Locate the cell with the specified text and output its (X, Y) center coordinate. 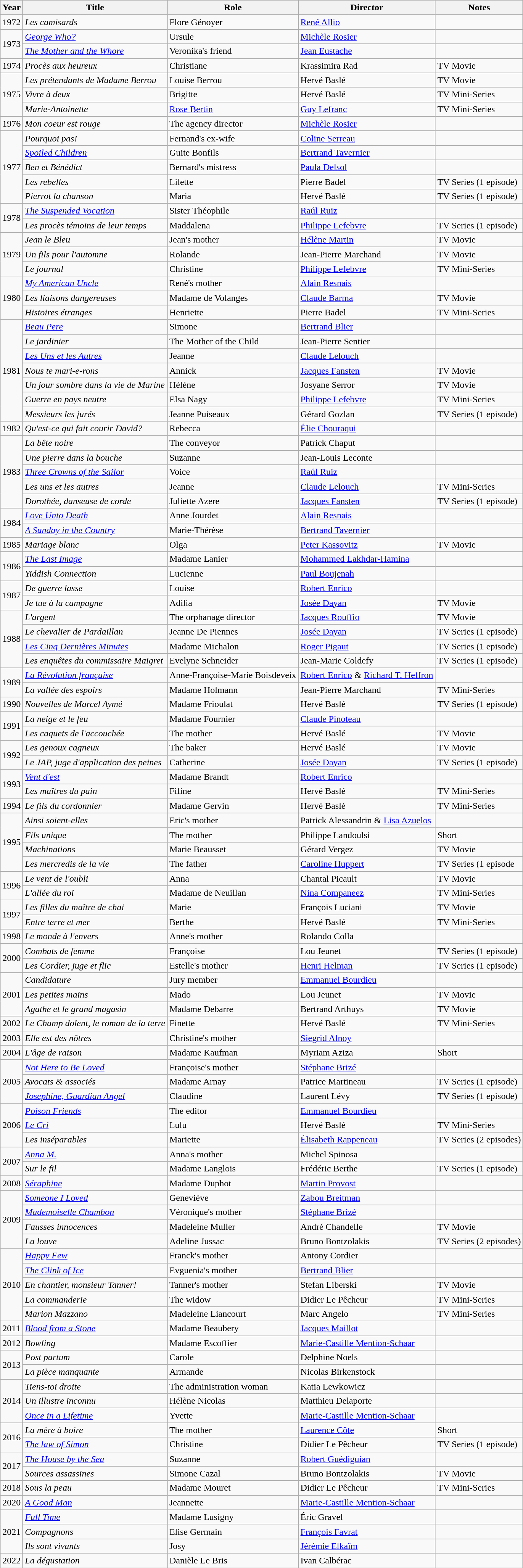
Patrick Chaput (367, 443)
Claude Barma (367, 298)
1982 (11, 429)
Josyane Serror (367, 385)
Delphine Noels (367, 1358)
1998 (11, 937)
Françoise's mother (233, 1067)
Les genoux cagneux (95, 748)
Brigitte (233, 95)
2014 (11, 1401)
TV Series (1 episode (479, 864)
Krassimira Rad (367, 66)
1975 (11, 95)
Zabou Breitman (367, 1198)
Ursule (233, 37)
Madame Escoffier (233, 1343)
Élisabeth Rappeneau (367, 1140)
Vent d'est (95, 777)
The orphanage director (233, 617)
Messieurs les jurés (95, 414)
De guerre lasse (95, 588)
Geneviève (233, 1198)
Sister Théophile (233, 211)
The father (233, 864)
1986 (11, 566)
Nouvelles de Marcel Aymé (95, 704)
La pièce manquante (95, 1372)
Olga (233, 545)
Laurence Côte (367, 1430)
Antony Cordier (367, 1256)
Jeannette (233, 1502)
René Allio (367, 22)
Candidature (95, 980)
Fernand's ex-wife (233, 138)
Bertrand Arthuys (367, 1009)
Hélène (233, 385)
The editor (233, 1111)
2006 (11, 1125)
L'âge de raison (95, 1052)
Mariage blanc (95, 545)
Bowling (95, 1343)
Year (11, 8)
Lucienne (233, 574)
1977 (11, 167)
1973 (11, 44)
Finette (233, 1023)
Le vent de l'oubli (95, 878)
2000 (11, 958)
Le jardinier (95, 341)
Marie-Thérèse (233, 530)
Françoise (233, 951)
Marie (233, 908)
Guy Lefranc (367, 109)
Madame Beaubery (233, 1328)
1972 (11, 22)
Pierrot la chanson (95, 196)
Anna (233, 878)
The administration woman (233, 1386)
Sous la peau (95, 1488)
Juliette Azere (233, 501)
The Suspended Vocation (95, 211)
The Mother of the Child (233, 341)
Franck's mother (233, 1256)
Madeleine Liancourt (233, 1314)
Agathe et le grand magasin (95, 1009)
Elise Germain (233, 1531)
Madame Michalon (233, 646)
1984 (11, 523)
Ainsi soient-elles (95, 820)
La Révolution française (95, 675)
1990 (11, 704)
Roger Pigaut (367, 646)
Histoires étranges (95, 312)
1992 (11, 755)
Mademoiselle Chambon (95, 1212)
1974 (11, 66)
2013 (11, 1365)
Simone Cazal (233, 1473)
A Sunday in the Country (95, 530)
Guerre en pays neutre (95, 399)
Les procès témoins de leur temps (95, 225)
François Favrat (367, 1531)
Anna's mother (233, 1154)
Madame Brandt (233, 777)
Michel Spinosa (367, 1154)
Jean-Louis Leconte (367, 458)
Jérémie Elkaïm (367, 1546)
Sources assassines (95, 1473)
Machinations (95, 849)
Katia Lewkowicz (367, 1386)
Anne Jourdet (233, 516)
1979 (11, 254)
Claude Pinoteau (367, 719)
1978 (11, 218)
Gérard Vergez (367, 849)
Madame de Neuillan (233, 893)
1987 (11, 595)
Annick (233, 370)
Guite Bonfils (233, 153)
Madame Lanier (233, 559)
Les petites mains (95, 994)
Full Time (95, 1517)
Dorothée, danseuse de corde (95, 501)
Tanner's mother (233, 1285)
Chantal Picault (367, 878)
Un fils pour l'automne (95, 254)
2009 (11, 1219)
Élie Chouraqui (367, 429)
Evelyne Schneider (233, 661)
Ben et Bénédict (95, 167)
A Good Man (95, 1502)
Carole (233, 1358)
Le JAP, juge d'application des peines (95, 762)
Jacques Rouffio (367, 617)
The law of Simon (95, 1444)
Procès aux heureux (95, 66)
Jury member (233, 980)
Hélène Martin (367, 240)
Rose Bertin (233, 109)
1994 (11, 806)
Poison Friends (95, 1111)
La bête noire (95, 443)
Un illustre inconnu (95, 1401)
1976 (11, 124)
Rolando Colla (367, 937)
The conveyor (233, 443)
Les mercredis de la vie (95, 864)
Les inséparables (95, 1140)
Jean's mother (233, 240)
1997 (11, 915)
Beau Pere (95, 327)
Catherine (233, 762)
2005 (11, 1081)
Gérard Gozlan (367, 414)
Sur le fil (95, 1169)
Jean Eustache (367, 51)
Rolande (233, 254)
Les enquêtes du commissaire Maigret (95, 661)
Post partum (95, 1358)
2016 (11, 1437)
Hélène Nicolas (233, 1401)
The Clink of Ice (95, 1270)
Le Cri (95, 1125)
Le fils du cordonnier (95, 806)
Adilia (233, 602)
Elle est des nôtres (95, 1038)
Jean-Pierre Sentier (367, 341)
1989 (11, 683)
René's mother (233, 283)
Le chevalier de Pardaillan (95, 631)
Madame Mouret (233, 1488)
Coline Serreau (367, 138)
Veronika's friend (233, 51)
Lulu (233, 1125)
Caroline Huppert (367, 864)
François Luciani (367, 908)
La mère à boire (95, 1430)
Someone I Loved (95, 1198)
Simone (233, 327)
Madame Holmann (233, 690)
Robert Enrico & Richard T. Heffron (367, 675)
Le journal (95, 269)
Madame Frioulat (233, 704)
Robert Guédiguian (367, 1459)
Je tue à la campagne (95, 602)
Henri Helman (367, 966)
Fils unique (95, 835)
Madame Duphot (233, 1183)
Madame Lusigny (233, 1517)
Once in a Lifetime (95, 1415)
La neige et le feu (95, 719)
Matthieu Delaporte (367, 1401)
Paul Boujenah (367, 574)
1985 (11, 545)
Mon coeur est rouge (95, 124)
Henriette (233, 312)
Voice (233, 472)
Josy (233, 1546)
Maria (233, 196)
1995 (11, 842)
My American Uncle (95, 283)
The House by the Sea (95, 1459)
Marie Beausset (233, 849)
2021 (11, 1531)
Josephine, Guardian Angel (95, 1096)
Les Uns et les Autres (95, 356)
Compagnons (95, 1531)
Christiane (233, 66)
The baker (233, 748)
Ils sont vivants (95, 1546)
Louise Berrou (233, 80)
The agency director (233, 124)
La dégustation (95, 1560)
2008 (11, 1183)
Éric Gravel (367, 1517)
Yvette (233, 1415)
2004 (11, 1052)
Combats de femme (95, 951)
Fifine (233, 791)
2022 (11, 1560)
Les camisards (95, 22)
Three Crowns of the Sailor (95, 472)
Qu'est-ce qui fait courir David? (95, 429)
Elsa Nagy (233, 399)
2018 (11, 1488)
Les prétendants de Madame Berrou (95, 80)
Peter Kassovitz (367, 545)
Les caquets de l'accouchée (95, 733)
Les Cordier, juge et flic (95, 966)
2017 (11, 1466)
Danièle Le Bris (233, 1560)
La louve (95, 1241)
Martin Provost (367, 1183)
Blood from a Stone (95, 1328)
1991 (11, 726)
Séraphine (95, 1183)
Mariette (233, 1140)
Fausses innocences (95, 1227)
Notes (479, 8)
Ivan Calbérac (367, 1560)
Nicolas Birkenstock (367, 1372)
1981 (11, 370)
Jeanne Puiseaux (233, 414)
George Who? (95, 37)
La vallée des espoirs (95, 690)
1980 (11, 298)
Nous te mari-e-rons (95, 370)
Le Champ dolent, le roman de la terre (95, 1023)
2010 (11, 1285)
Madame Gervin (233, 806)
Rebecca (233, 429)
Evguenia's mother (233, 1270)
L'argent (95, 617)
Madame Arnay (233, 1081)
Not Here to Be Loved (95, 1067)
Madame Langlois (233, 1169)
Les uns et les autres (95, 487)
Stefan Liberski (367, 1285)
Christine's mother (233, 1038)
2020 (11, 1502)
Spoiled Children (95, 153)
L'allée du roi (95, 893)
Lilette (233, 182)
Pourquoi pas! (95, 138)
Jean le Bleu (95, 240)
Maddalena (233, 225)
Anne's mother (233, 937)
Patrick Alessandrin & Lisa Azuelos (367, 820)
Vivre à deux (95, 95)
Mohammed Lakhdar-Hamina (367, 559)
2007 (11, 1162)
Marie-Antoinette (95, 109)
Yiddish Connection (95, 574)
André Chandelle (367, 1227)
La commanderie (95, 1299)
Avocats & associés (95, 1081)
En chantier, monsieur Tanner! (95, 1285)
1983 (11, 472)
1988 (11, 639)
Marc Angelo (367, 1314)
Mado (233, 994)
Les rebelles (95, 182)
Estelle's mother (233, 966)
Title (95, 8)
Les filles du maître de chai (95, 908)
2003 (11, 1038)
The Mother and the Whore (95, 51)
Laurent Lévy (367, 1096)
Eric's mother (233, 820)
Anna M. (95, 1154)
Happy Few (95, 1256)
Madame de Volanges (233, 298)
Siegrid Alnoy (367, 1038)
Role (233, 8)
Flore Génoyer (233, 22)
Patrice Martineau (367, 1081)
The widow (233, 1299)
The Last Image (95, 559)
Philippe Landoulsi (367, 835)
1996 (11, 885)
Anne-Françoise-Marie Boisdeveix (233, 675)
Un jour sombre dans la vie de Marine (95, 385)
Madame Debarre (233, 1009)
Jeanne De Piennes (233, 631)
1993 (11, 784)
Les liaisons dangereuses (95, 298)
Berthe (233, 922)
Myriam Aziza (367, 1052)
Tiens-toi droite (95, 1386)
Le monde à l'envers (95, 937)
Une pierre dans la bouche (95, 458)
2011 (11, 1328)
Madame Fournier (233, 719)
Jean-Marie Coldefy (367, 661)
Madame Kaufman (233, 1052)
Les Cinq Dernières Minutes (95, 646)
Bernard's mistress (233, 167)
Louise (233, 588)
2012 (11, 1343)
2002 (11, 1023)
2001 (11, 994)
Entre terre et mer (95, 922)
Les maîtres du pain (95, 791)
Nina Companeez (367, 893)
Claudine (233, 1096)
Madeleine Muller (233, 1227)
Véronique's mother (233, 1212)
Jacques Maillot (367, 1328)
Armande (233, 1372)
Marion Mazzano (95, 1314)
Paula Delsol (367, 167)
Director (367, 8)
Adeline Jussac (233, 1241)
Love Unto Death (95, 516)
Frédéric Berthe (367, 1169)
